Search for the cell housing the specified text and yield its [X, Y] center coordinate. 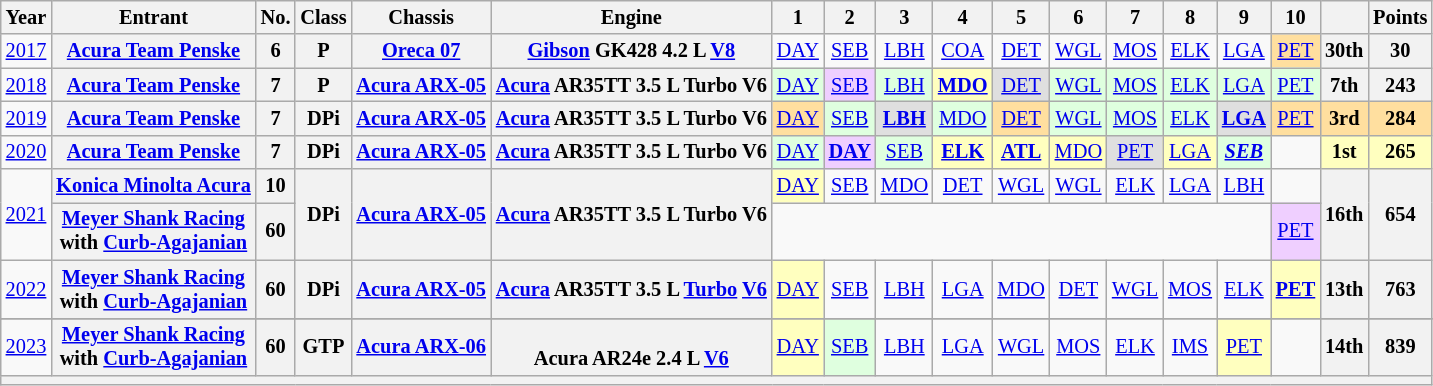
Acura AR24e 2.4 L V6 [632, 347]
8 [1190, 17]
Year [26, 17]
2023 [26, 347]
9 [1244, 17]
2 [850, 17]
5 [1020, 17]
284 [1400, 118]
2019 [26, 118]
839 [1400, 347]
763 [1400, 289]
Oreca 07 [420, 51]
13th [1344, 289]
Acura ARX-06 [420, 347]
Gibson GK428 4.2 L V8 [632, 51]
243 [1400, 85]
Konica Minolta Acura [153, 186]
14th [1344, 347]
COA [963, 51]
No. [276, 17]
265 [1400, 152]
1 [798, 17]
Entrant [153, 17]
2018 [26, 85]
2017 [26, 51]
30th [1344, 51]
2020 [26, 152]
Chassis [420, 17]
4 [963, 17]
IMS [1190, 347]
16th [1344, 214]
30 [1400, 51]
3rd [1344, 118]
3 [904, 17]
ATL [1020, 152]
2021 [26, 214]
Engine [632, 17]
Class [323, 17]
2022 [26, 289]
7th [1344, 85]
1st [1344, 152]
GTP [323, 347]
Points [1400, 17]
654 [1400, 214]
